Detect which cell encompasses the target text, then output its (X, Y) center coordinate. 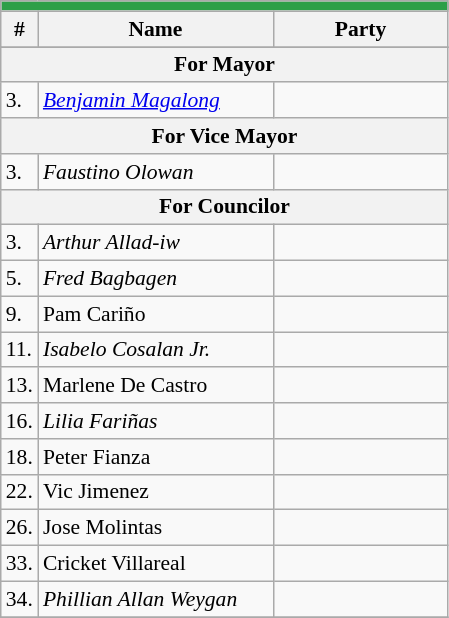
Jose Molintas (156, 528)
Party (360, 29)
For Vice Mayor (224, 136)
Fred Bagbagen (156, 279)
5. (20, 279)
Phillian Allan Weygan (156, 599)
Vic Jimenez (156, 492)
33. (20, 564)
For Mayor (224, 65)
Peter Fianza (156, 457)
9. (20, 314)
11. (20, 350)
Benjamin Magalong (156, 101)
Cricket Villareal (156, 564)
# (20, 29)
16. (20, 421)
Isabelo Cosalan Jr. (156, 350)
34. (20, 599)
22. (20, 492)
18. (20, 457)
Lilia Fariñas (156, 421)
Pam Cariño (156, 314)
Arthur Allad-iw (156, 243)
13. (20, 386)
Name (156, 29)
Marlene De Castro (156, 386)
For Councilor (224, 207)
Faustino Olowan (156, 172)
26. (20, 528)
